Locate the cell with the specified text and output its [x, y] center coordinate. 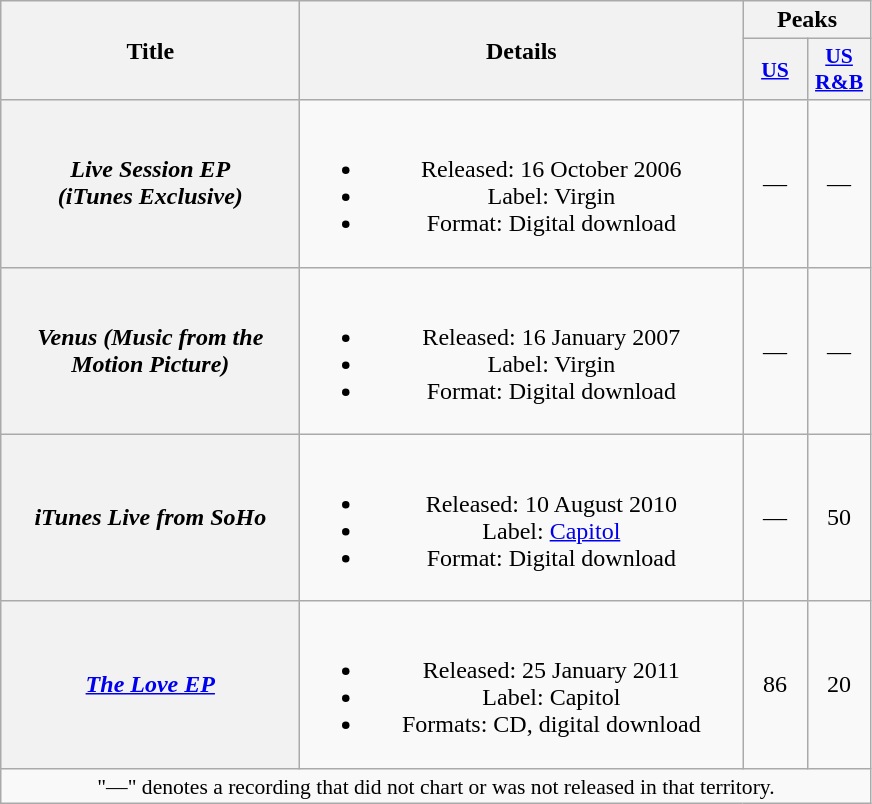
iTunes Live from SoHo [150, 518]
Peaks [807, 20]
Live Session EP(iTunes Exclusive) [150, 184]
Released: 16 January 2007Label: VirginFormat: Digital download [522, 350]
50 [839, 518]
Venus (Music from the Motion Picture) [150, 350]
US R&B [839, 70]
The Love EP [150, 684]
Released: 10 August 2010Label: CapitolFormat: Digital download [522, 518]
Released: 25 January 2011Label: CapitolFormats: CD, digital download [522, 684]
US [775, 70]
"—" denotes a recording that did not chart or was not released in that territory. [436, 786]
Title [150, 50]
20 [839, 684]
Released: 16 October 2006Label: VirginFormat: Digital download [522, 184]
Details [522, 50]
86 [775, 684]
